Detect which cell encompasses the target text, then output its (X, Y) center coordinate. 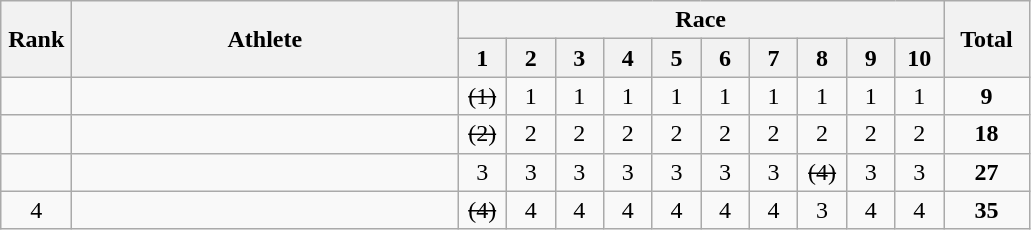
Race (701, 20)
8 (822, 58)
27 (987, 172)
Rank (36, 39)
35 (987, 210)
Total (987, 39)
(2) (482, 134)
(1) (482, 96)
Athlete (265, 39)
10 (920, 58)
18 (987, 134)
6 (726, 58)
5 (676, 58)
7 (774, 58)
